Find where the given text appears and provide that cell's center as [x, y] coordinate. 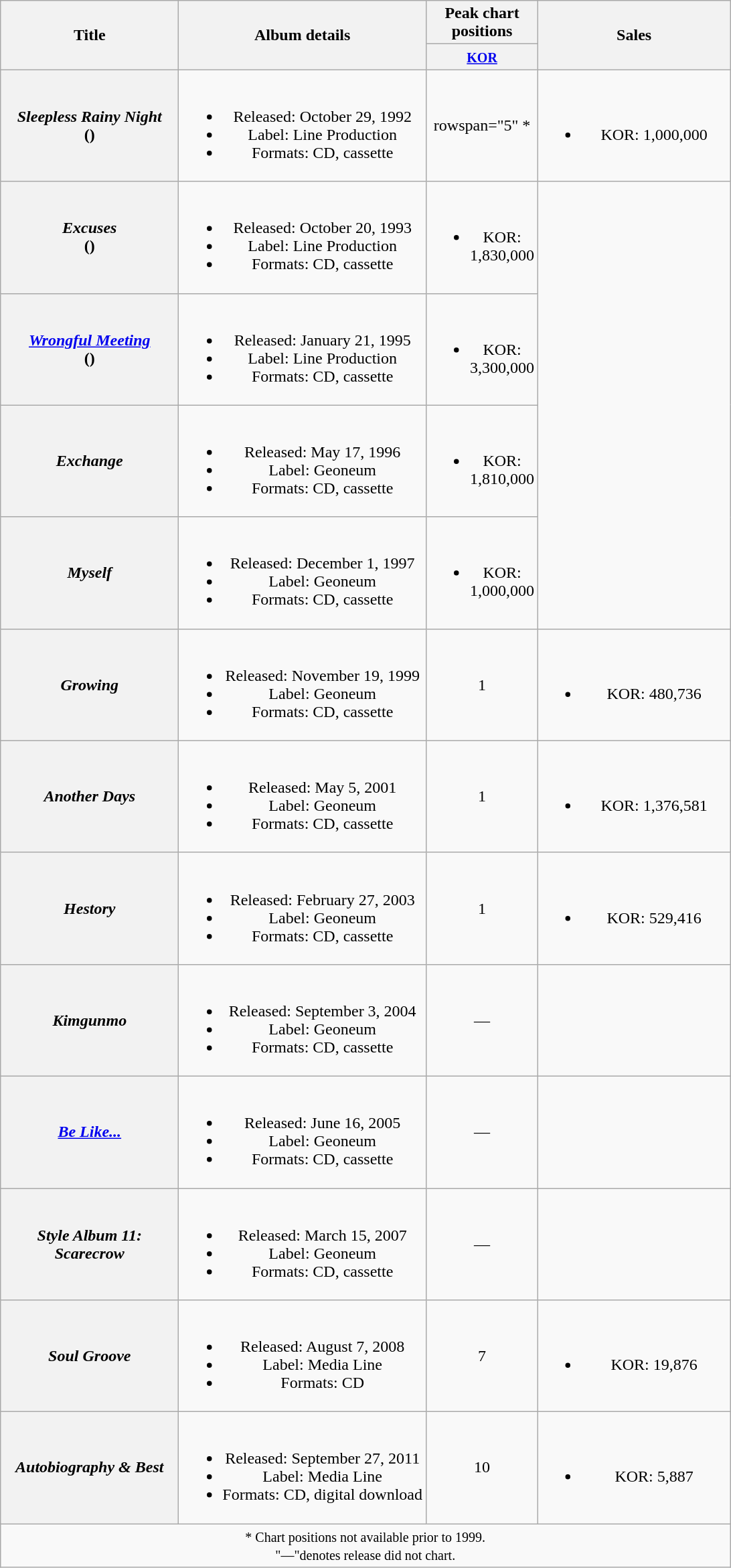
KOR: 1,376,581 [635, 797]
KOR [482, 57]
KOR: 3,300,000 [482, 349]
KOR: 19,876 [635, 1356]
Released: June 16, 2005Label: GeoneumFormats: CD, cassette [303, 1131]
Hestory [90, 908]
Released: December 1, 1997Label: GeoneumFormats: CD, cassette [303, 573]
Soul Groove [90, 1356]
* Chart positions not available prior to 1999."—"denotes release did not chart. [365, 1545]
Style Album 11: Scarecrow [90, 1244]
Sleepless Rainy Night() [90, 126]
Wrongful Meeting() [90, 349]
Released: October 20, 1993Label: Line ProductionFormats: CD, cassette [303, 237]
Peak chart positions [482, 23]
Released: August 7, 2008Label: Media LineFormats: CD [303, 1356]
Title [90, 35]
Released: September 27, 2011Label: Media LineFormats: CD, digital download [303, 1468]
Autobiography & Best [90, 1468]
Released: January 21, 1995Label: Line ProductionFormats: CD, cassette [303, 349]
Released: September 3, 2004Label: GeoneumFormats: CD, cassette [303, 1020]
Released: May 17, 1996Label: GeoneumFormats: CD, cassette [303, 461]
10 [482, 1468]
Released: November 19, 1999Label: GeoneumFormats: CD, cassette [303, 684]
Kimgunmo [90, 1020]
Released: May 5, 2001Label: GeoneumFormats: CD, cassette [303, 797]
Myself [90, 573]
Be Like... [90, 1131]
Album details [303, 35]
Excuses() [90, 237]
KOR: 5,887 [635, 1468]
KOR: 1,830,000 [482, 237]
KOR: 1,810,000 [482, 461]
7 [482, 1356]
Released: October 29, 1992Label: Line ProductionFormats: CD, cassette [303, 126]
Exchange [90, 461]
Another Days [90, 797]
rowspan="5" * [482, 126]
Growing [90, 684]
KOR: 529,416 [635, 908]
Sales [635, 35]
Released: March 15, 2007Label: GeoneumFormats: CD, cassette [303, 1244]
KOR: 480,736 [635, 684]
Released: February 27, 2003Label: GeoneumFormats: CD, cassette [303, 908]
